Return the (X, Y) coordinate for the center point of the cell that contains the specified text.  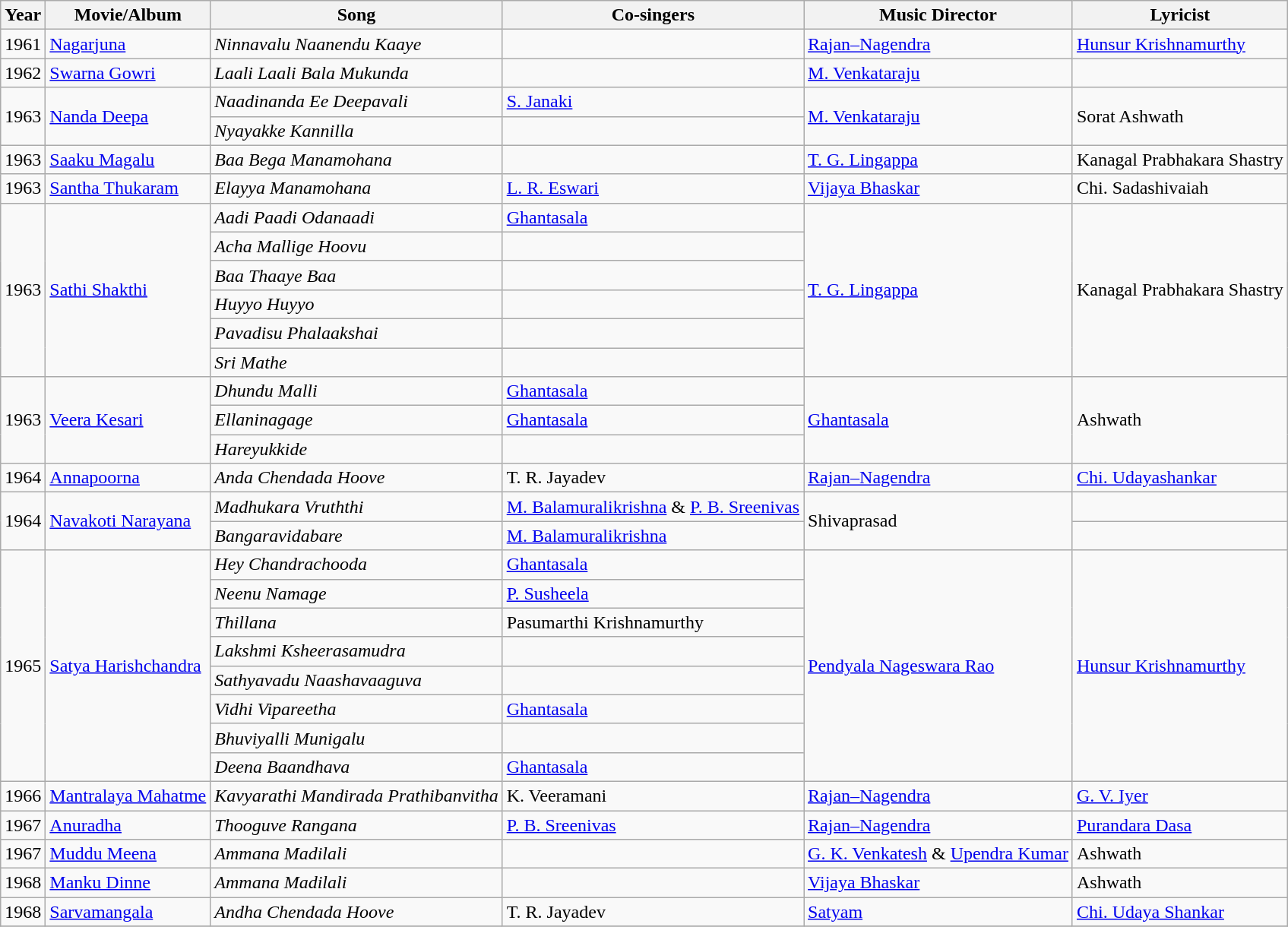
Lyricist (1179, 15)
Chi. Sadashivaiah (1179, 188)
Huyyo Huyyo (356, 304)
G. V. Iyer (1179, 796)
P. B. Sreenivas (653, 824)
Anda Chendada Hoove (356, 478)
Ellaninagage (356, 420)
G. K. Venkatesh & Upendra Kumar (938, 854)
Pasumarthi Krishnamurthy (653, 622)
Sathyavadu Naashavaaguva (356, 680)
1966 (23, 796)
Hareyukkide (356, 449)
Elayya Manamohana (356, 188)
1962 (23, 73)
Madhukara Vruththi (356, 507)
Navakoti Narayana (128, 521)
K. Veeramani (653, 796)
Vidhi Vipareetha (356, 709)
Lakshmi Ksheerasamudra (356, 651)
Chi. Udaya Shankar (1179, 912)
Veera Kesari (128, 420)
Acha Mallige Hoovu (356, 246)
P. Susheela (653, 593)
Satya Harishchandra (128, 666)
Sorat Ashwath (1179, 116)
Bangaravidabare (356, 536)
M. Balamuralikrishna & P. B. Sreenivas (653, 507)
Annapoorna (128, 478)
Pendyala Nageswara Rao (938, 666)
Chi. Udayashankar (1179, 478)
Muddu Meena (128, 854)
Santha Thukaram (128, 188)
Hey Chandrachooda (356, 565)
Nyayakke Kannilla (356, 131)
Sathi Shakthi (128, 289)
Laali Laali Bala Mukunda (356, 73)
Mantralaya Mahatme (128, 796)
Swarna Gowri (128, 73)
Dhundu Malli (356, 391)
Kavyarathi Mandirada Prathibanvitha (356, 796)
Pavadisu Phalaakshai (356, 333)
Ninnavalu Naanendu Kaaye (356, 44)
Movie/Album (128, 15)
Baa Thaaye Baa (356, 275)
Naadinanda Ee Deepavali (356, 102)
Thooguve Rangana (356, 824)
Thillana (356, 622)
M. Balamuralikrishna (653, 536)
Andha Chendada Hoove (356, 912)
Saaku Magalu (128, 160)
1965 (23, 666)
Shivaprasad (938, 521)
Music Director (938, 15)
Anuradha (128, 824)
L. R. Eswari (653, 188)
Year (23, 15)
Co-singers (653, 15)
Nanda Deepa (128, 116)
Aadi Paadi Odanaadi (356, 217)
Song (356, 15)
Sarvamangala (128, 912)
Satyam (938, 912)
Baa Bega Manamohana (356, 160)
Bhuviyalli Munigalu (356, 738)
Manku Dinne (128, 883)
Sri Mathe (356, 362)
1961 (23, 44)
Nagarjuna (128, 44)
Deena Baandhava (356, 767)
Neenu Namage (356, 593)
S. Janaki (653, 102)
Purandara Dasa (1179, 824)
